Search for the cell housing the specified text and yield its (x, y) center coordinate. 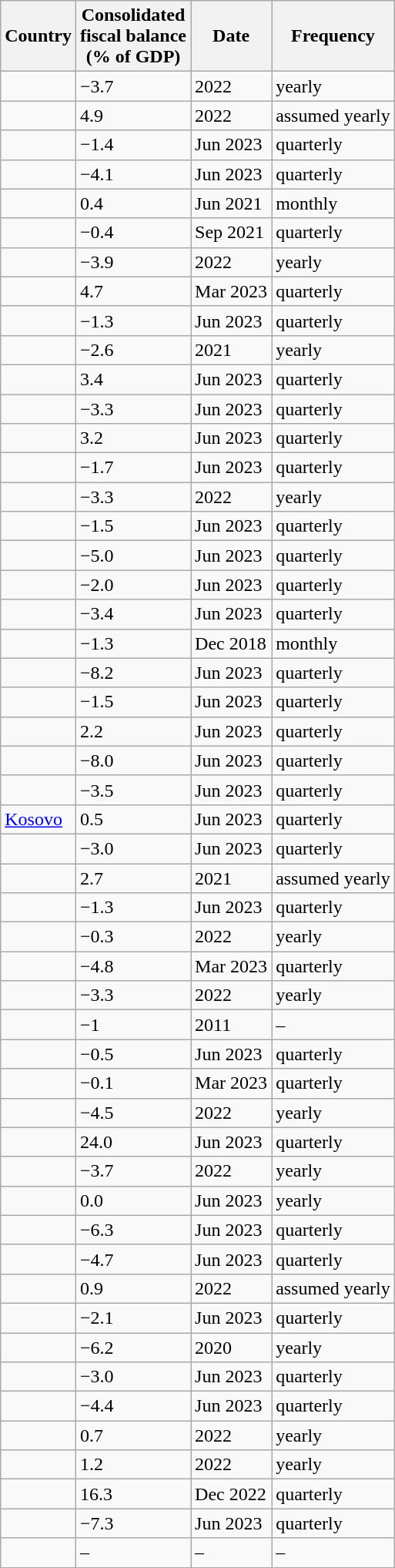
Country (38, 36)
−6.3 (132, 1230)
3.2 (132, 438)
Dec 2022 (231, 1494)
16.3 (132, 1494)
−2.1 (132, 1318)
24.0 (132, 1142)
−4.8 (132, 966)
−3.9 (132, 262)
−4.1 (132, 174)
−0.1 (132, 1083)
−4.7 (132, 1259)
2.2 (132, 731)
2011 (231, 1025)
0.7 (132, 1435)
−1.7 (132, 468)
−7.3 (132, 1523)
4.9 (132, 116)
3.4 (132, 379)
Jun 2021 (231, 203)
−5.0 (132, 556)
Sep 2021 (231, 233)
−2.6 (132, 350)
2020 (231, 1348)
−0.4 (132, 233)
2.7 (132, 878)
1.2 (132, 1465)
−2.0 (132, 585)
−4.5 (132, 1113)
−1 (132, 1025)
−8.0 (132, 760)
0.9 (132, 1288)
4.7 (132, 291)
−3.4 (132, 614)
Dec 2018 (231, 643)
0.5 (132, 819)
Kosovo (38, 819)
−4.4 (132, 1406)
0.4 (132, 203)
−8.2 (132, 673)
−0.5 (132, 1054)
0.0 (132, 1200)
−1.4 (132, 145)
Date (231, 36)
−6.2 (132, 1348)
−0.3 (132, 937)
−3.5 (132, 790)
Consolidatedfiscal balance(% of GDP) (132, 36)
Frequency (333, 36)
